Identify which cell holds the provided text, then report its [X, Y] central coordinate. 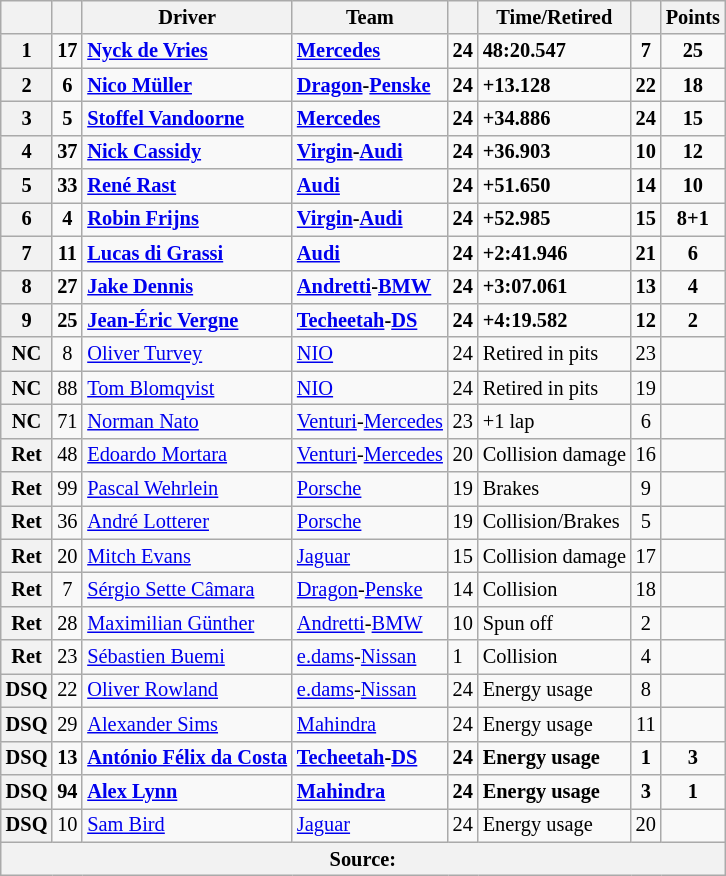
Sébastien Buemi [187, 657]
48:20.547 [554, 51]
94 [67, 791]
André Lotterer [187, 522]
Lucas di Grassi [187, 253]
+34.886 [554, 118]
+36.903 [554, 152]
+1 lap [554, 421]
+2:41.946 [554, 253]
Pascal Wehrlein [187, 489]
António Félix da Costa [187, 758]
Tom Blomqvist [187, 388]
Spun off [554, 623]
Norman Nato [187, 421]
Alexander Sims [187, 724]
+3:07.061 [554, 287]
Driver [187, 17]
36 [67, 522]
+51.650 [554, 186]
8+1 [693, 219]
Oliver Turvey [187, 354]
16 [646, 455]
29 [67, 724]
Stoffel Vandoorne [187, 118]
88 [67, 388]
Source: [363, 859]
Nick Cassidy [187, 152]
21 [646, 253]
37 [67, 152]
+52.985 [554, 219]
Nyck de Vries [187, 51]
28 [67, 623]
Alex Lynn [187, 791]
Edoardo Mortara [187, 455]
Mitch Evans [187, 556]
33 [67, 186]
Points [693, 17]
Time/Retired [554, 17]
Maximilian Günther [187, 623]
+13.128 [554, 85]
Oliver Rowland [187, 690]
Nico Müller [187, 85]
27 [67, 287]
Sam Bird [187, 825]
48 [67, 455]
René Rast [187, 186]
99 [67, 489]
Collision/Brakes [554, 522]
71 [67, 421]
Sérgio Sette Câmara [187, 589]
Robin Frijns [187, 219]
Brakes [554, 489]
Team [370, 17]
Jake Dennis [187, 287]
Jean-Éric Vergne [187, 320]
+4:19.582 [554, 320]
